Return the [x, y] coordinate for the center point of the cell that contains the specified text.  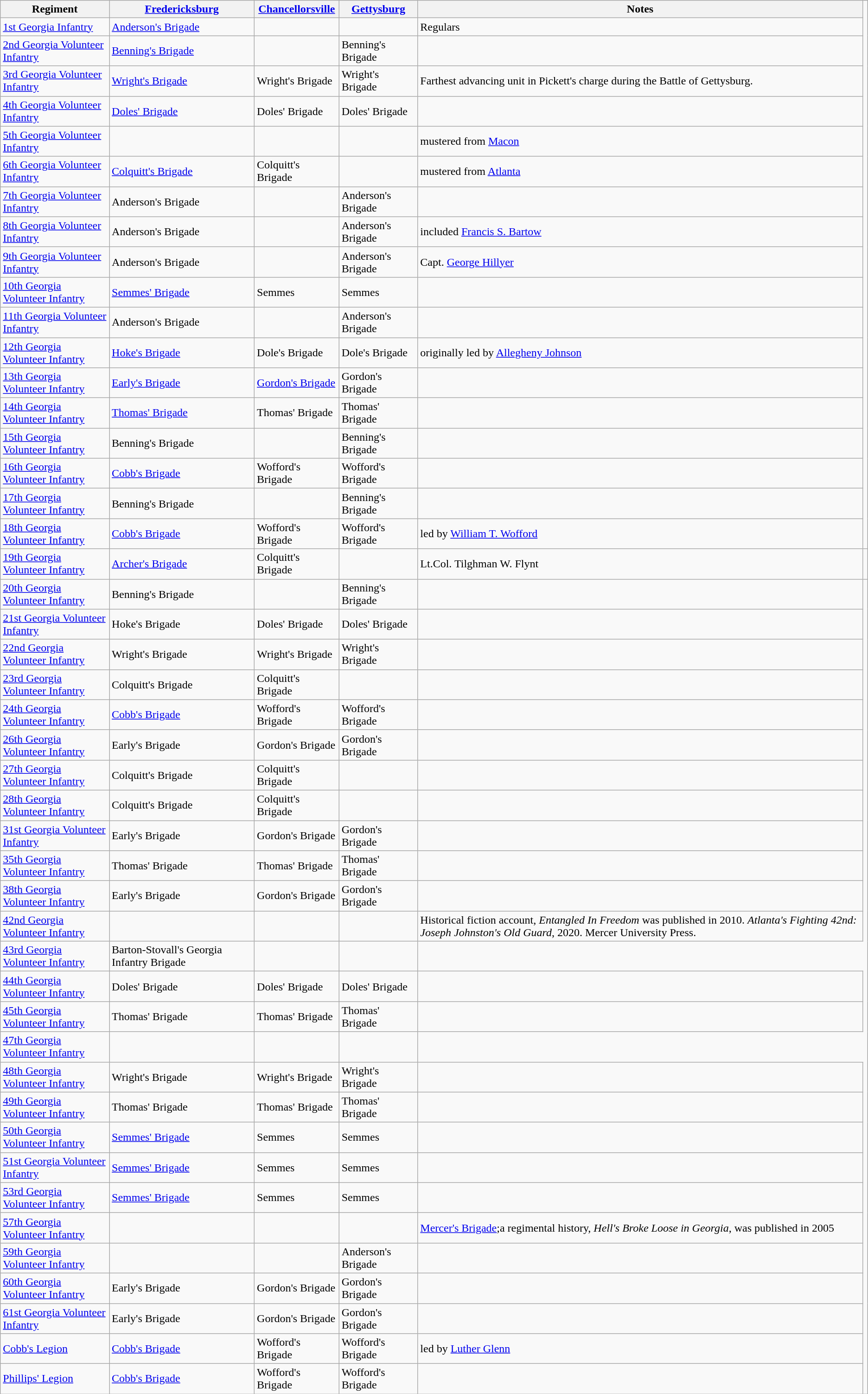
45th Georgia Volunteer Infantry [55, 1017]
12th Georgia Volunteer Infantry [55, 353]
Capt. George Hillyer [640, 262]
Barton-Stovall's Georgia Infantry Brigade [182, 957]
Lt.Col. Tilghman W. Flynt [640, 564]
26th Georgia Volunteer Infantry [55, 745]
51st Georgia Volunteer Infantry [55, 1167]
31st Georgia Volunteer Infantry [55, 835]
Chancellorsville [297, 9]
50th Georgia Volunteer Infantry [55, 1137]
14th Georgia Volunteer Infantry [55, 413]
19th Georgia Volunteer Infantry [55, 564]
21st Georgia Volunteer Infantry [55, 624]
1st Georgia Infantry [55, 27]
6th Georgia Volunteer Infantry [55, 172]
Phillips' Legion [55, 1379]
Farthest advancing unit in Pickett's charge during the Battle of Gettysburg. [640, 81]
35th Georgia Volunteer Infantry [55, 866]
43rd Georgia Volunteer Infantry [55, 957]
4th Georgia Volunteer Infantry [55, 111]
originally led by Allegheny Johnson [640, 353]
Regiment [55, 9]
53rd Georgia Volunteer Infantry [55, 1198]
17th Georgia Volunteer Infantry [55, 504]
13th Georgia Volunteer Infantry [55, 383]
57th Georgia Volunteer Infantry [55, 1227]
61st Georgia Volunteer Infantry [55, 1318]
10th Georgia Volunteer Infantry [55, 292]
Gettysburg [378, 9]
22nd Georgia Volunteer Infantry [55, 654]
23rd Georgia Volunteer Infantry [55, 685]
Cobb's Legion [55, 1349]
20th Georgia Volunteer Infantry [55, 594]
5th Georgia Volunteer Infantry [55, 141]
Mercer's Brigade;a regimental history, Hell's Broke Loose in Georgia, was published in 2005 [640, 1227]
18th Georgia Volunteer Infantry [55, 533]
led by Luther Glenn [640, 1349]
included Francis S. Bartow [640, 232]
11th Georgia Volunteer Infantry [55, 322]
Notes [640, 9]
9th Georgia Volunteer Infantry [55, 262]
Regulars [640, 27]
44th Georgia Volunteer Infantry [55, 986]
59th Georgia Volunteer Infantry [55, 1258]
47th Georgia Volunteer Infantry [55, 1047]
Archer's Brigade [182, 564]
38th Georgia Volunteer Infantry [55, 896]
3rd Georgia Volunteer Infantry [55, 81]
42nd Georgia Volunteer Infantry [55, 926]
24th Georgia Volunteer Infantry [55, 714]
60th Georgia Volunteer Infantry [55, 1288]
mustered from Macon [640, 141]
Fredericksburg [182, 9]
27th Georgia Volunteer Infantry [55, 775]
48th Georgia Volunteer Infantry [55, 1077]
led by William T. Wofford [640, 533]
8th Georgia Volunteer Infantry [55, 232]
49th Georgia Volunteer Infantry [55, 1107]
mustered from Atlanta [640, 172]
2nd Georgia Volunteer Infantry [55, 51]
15th Georgia Volunteer Infantry [55, 443]
16th Georgia Volunteer Infantry [55, 473]
28th Georgia Volunteer Infantry [55, 805]
7th Georgia Volunteer Infantry [55, 201]
